From the cell containing the given text, extract its center point as [X, Y] coordinate. 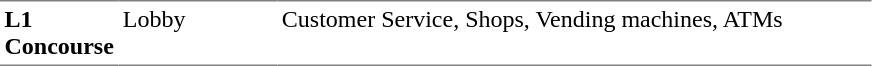
L1Concourse [59, 33]
Customer Service, Shops, Vending machines, ATMs [574, 33]
Lobby [198, 33]
